For the text-containing cell, return its midpoint in (X, Y) coordinate format. 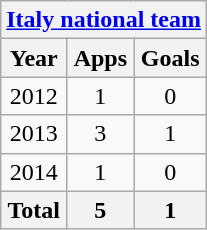
Total (34, 210)
2014 (34, 172)
5 (100, 210)
Italy national team (104, 20)
Year (34, 58)
2013 (34, 134)
3 (100, 134)
Goals (170, 58)
2012 (34, 96)
Apps (100, 58)
